Pinpoint the cell where the given text exists, returning its (x, y) midpoint coordinate. 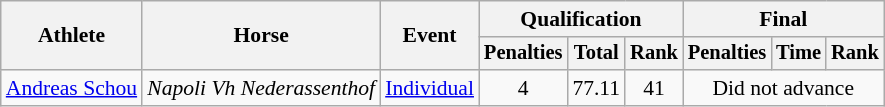
Napoli Vh Nederassenthof (261, 88)
Event (430, 36)
Athlete (72, 36)
Andreas Schou (72, 88)
Final (784, 19)
Individual (430, 88)
Total (596, 54)
41 (654, 88)
Horse (261, 36)
77.11 (596, 88)
4 (523, 88)
Did not advance (784, 88)
Qualification (581, 19)
Time (798, 54)
